Output the (X, Y) coordinate of the center of the cell containing the given text.  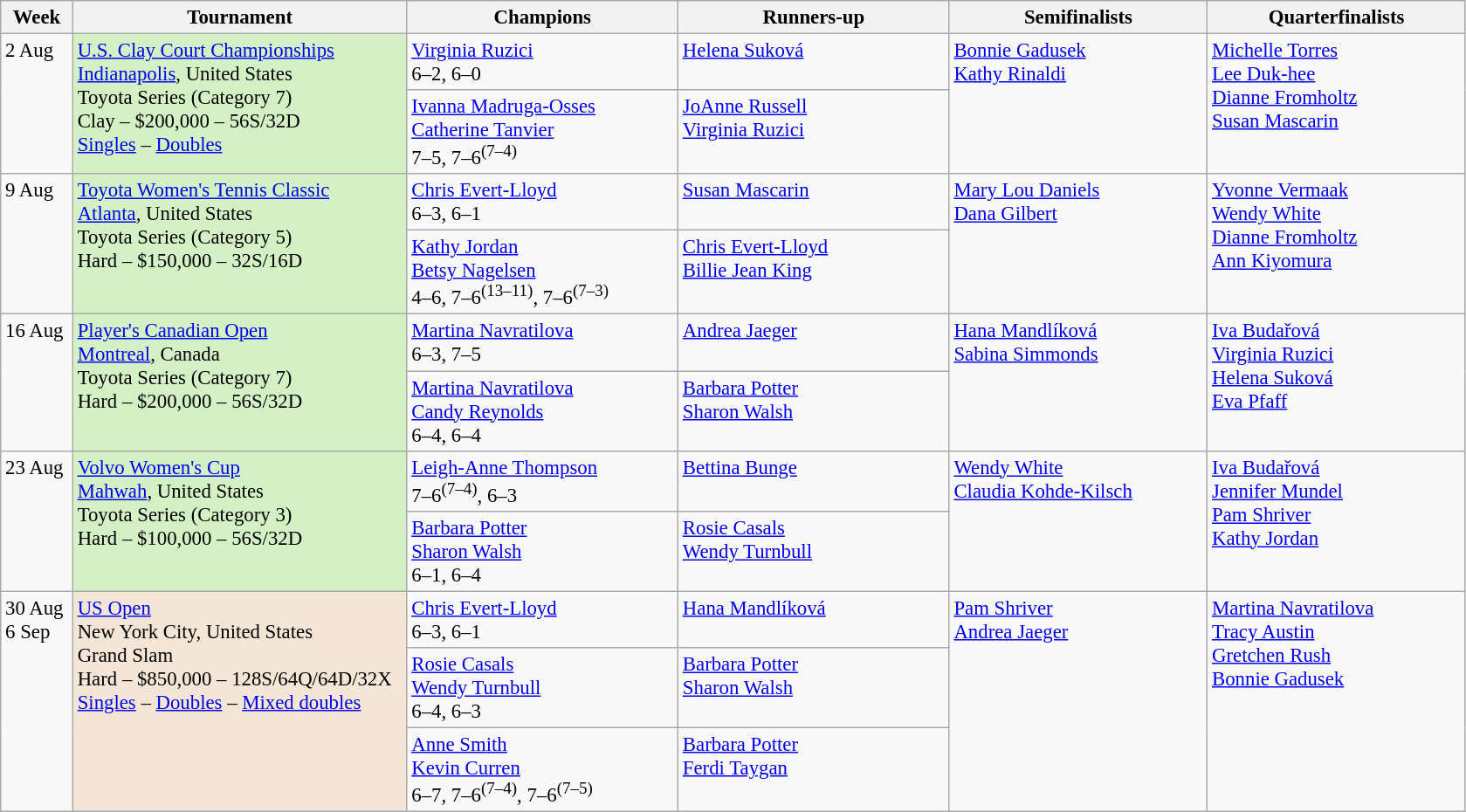
Hana Mandlíková Sabina Simmonds (1078, 382)
Andrea Jaeger (814, 342)
16 Aug (37, 382)
Toyota Women's Tennis Classic Atlanta, United StatesToyota Series (Category 5)Hard – $150,000 – 32S/16D (239, 244)
Rosie Casals Wendy Turnbull (814, 551)
Helena Suková (814, 63)
Iva Budařová Virginia Ruzici Helena Suková Eva Pfaff (1337, 382)
Susan Mascarin (814, 203)
Barbara Potter Sharon Walsh 6–1, 6–4 (543, 551)
9 Aug (37, 244)
Player's Canadian Open Montreal, CanadaToyota Series (Category 7)Hard – $200,000 – 56S/32D (239, 382)
Volvo Women's Cup Mahwah, United StatesToyota Series (Category 3)Hard – $100,000 – 56S/32D (239, 520)
Chris Evert-Lloyd6–3, 6–1 (543, 203)
23 Aug (37, 520)
Kathy Jordan Betsy Nagelsen 4–6, 7–6(13–11), 7–6(7–3) (543, 272)
Chris Evert-Lloyd Billie Jean King (814, 272)
US Open New York City, United StatesGrand SlamHard – $850,000 – 128S/64Q/64D/32X Singles – Doubles – Mixed doubles (239, 701)
Martina Navratilova6–3, 7–5 (543, 342)
Martina Navratilova Tracy Austin Gretchen Rush Bonnie Gadusek (1337, 701)
Rosie Casals Wendy Turnbull 6–4, 6–3 (543, 688)
Chris Evert-Lloyd 6–3, 6–1 (543, 620)
Yvonne Vermaak Wendy White Dianne Fromholtz Ann Kiyomura (1337, 244)
Wendy White Claudia Kohde-Kilsch (1078, 520)
U.S. Clay Court Championships Indianapolis, United StatesToyota Series (Category 7)Clay – $200,000 – 56S/32D Singles – Doubles (239, 105)
2 Aug (37, 105)
Barbara Potter Ferdi Taygan (814, 769)
Week (37, 17)
Quarterfinalists (1337, 17)
Pam Shriver Andrea Jaeger (1078, 701)
Leigh-Anne Thompson7–6(7–4), 6–3 (543, 480)
30 Aug6 Sep (37, 701)
Bonnie Gadusek Kathy Rinaldi (1078, 105)
Runners-up (814, 17)
Anne Smith Kevin Curren 6–7, 7–6(7–4), 7–6(7–5) (543, 769)
Michelle Torres Lee Duk-hee Dianne Fromholtz Susan Mascarin (1337, 105)
Semifinalists (1078, 17)
Mary Lou Daniels Dana Gilbert (1078, 244)
JoAnne Russell Virginia Ruzici (814, 132)
Martina Navratilova Candy Reynolds 6–4, 6–4 (543, 411)
Bettina Bunge (814, 480)
Champions (543, 17)
Ivanna Madruga-Osses Catherine Tanvier 7–5, 7–6(7–4) (543, 132)
Tournament (239, 17)
Iva Budařová Jennifer Mundel Pam Shriver Kathy Jordan (1337, 520)
Virginia Ruzici6–2, 6–0 (543, 63)
Hana Mandlíková (814, 620)
